Output the (X, Y) coordinate of the center of the cell containing the given text.  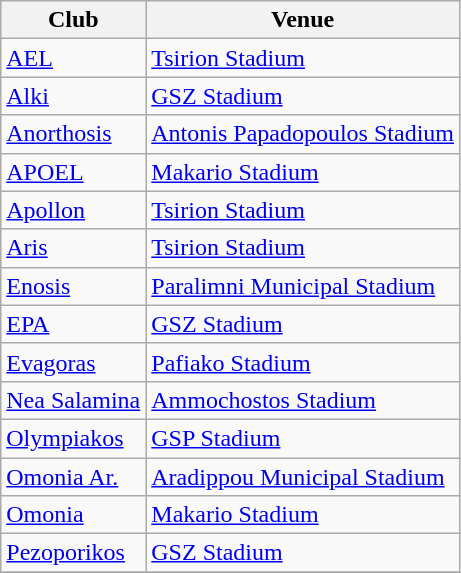
APOEL (74, 172)
Anorthosis (74, 134)
AEL (74, 58)
Club (74, 20)
Alki (74, 96)
Aris (74, 248)
Venue (303, 20)
Evagoras (74, 362)
Apollon (74, 210)
Pafiako Stadium (303, 362)
Antonis Papadopoulos Stadium (303, 134)
Aradippou Municipal Stadium (303, 477)
Omonia Ar. (74, 477)
EPA (74, 324)
Nea Salamina (74, 400)
GSP Stadium (303, 438)
Enosis (74, 286)
Omonia (74, 515)
Olympiakos (74, 438)
Pezoporikos (74, 553)
Paralimni Municipal Stadium (303, 286)
Ammochostos Stadium (303, 400)
